Scan for the cell matching the given text and deliver its [x, y] coordinate at center. 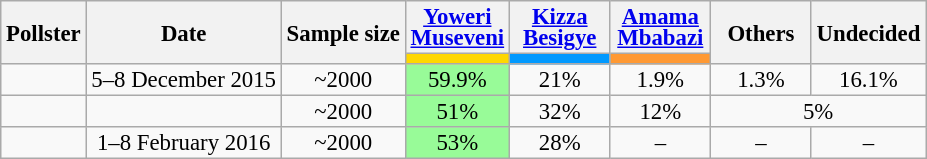
16.1% [868, 80]
51% [457, 112]
Date [184, 32]
1–8 February 2016 [184, 143]
5–8 December 2015 [184, 80]
1.9% [660, 80]
Others [762, 32]
53% [457, 143]
Pollster [44, 32]
1.3% [762, 80]
12% [660, 112]
Sample size [343, 32]
Kizza Besigye [560, 28]
59.9% [457, 80]
Undecided [868, 32]
32% [560, 112]
Yoweri Museveni [457, 28]
Amama Mbabazi [660, 28]
5% [818, 112]
28% [560, 143]
21% [560, 80]
